Return [x, y] of the center of cell containing provided text 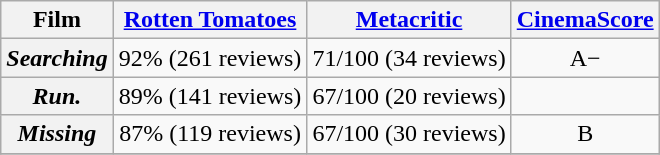
Film [57, 20]
Run. [57, 96]
71/100 (34 reviews) [409, 58]
89% (141 reviews) [210, 96]
67/100 (30 reviews) [409, 134]
CinemaScore [585, 20]
Metacritic [409, 20]
Missing [57, 134]
92% (261 reviews) [210, 58]
B [585, 134]
87% (119 reviews) [210, 134]
Searching [57, 58]
67/100 (20 reviews) [409, 96]
A− [585, 58]
Rotten Tomatoes [210, 20]
